Output the (x, y) coordinate of the center of the cell containing the given text.  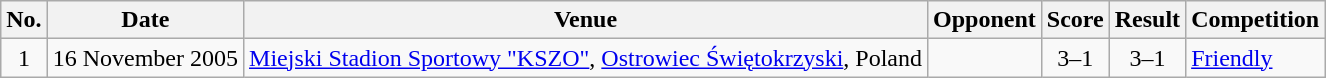
Friendly (1256, 58)
Miejski Stadion Sportowy "KSZO", Ostrowiec Świętokrzyski, Poland (586, 58)
Venue (586, 20)
Score (1075, 20)
16 November 2005 (145, 58)
No. (24, 20)
Competition (1256, 20)
Date (145, 20)
Result (1147, 20)
1 (24, 58)
Opponent (985, 20)
